Determine the (X, Y) coordinate at the center of the cell enclosing the given text.  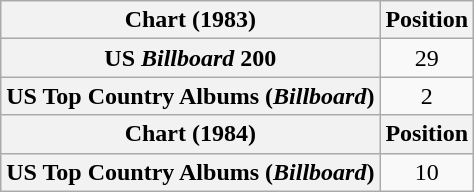
Chart (1984) (190, 134)
US Billboard 200 (190, 58)
2 (427, 96)
10 (427, 172)
29 (427, 58)
Chart (1983) (190, 20)
